Capture the cell that displays the provided text and extract its [x, y] central coordinate. 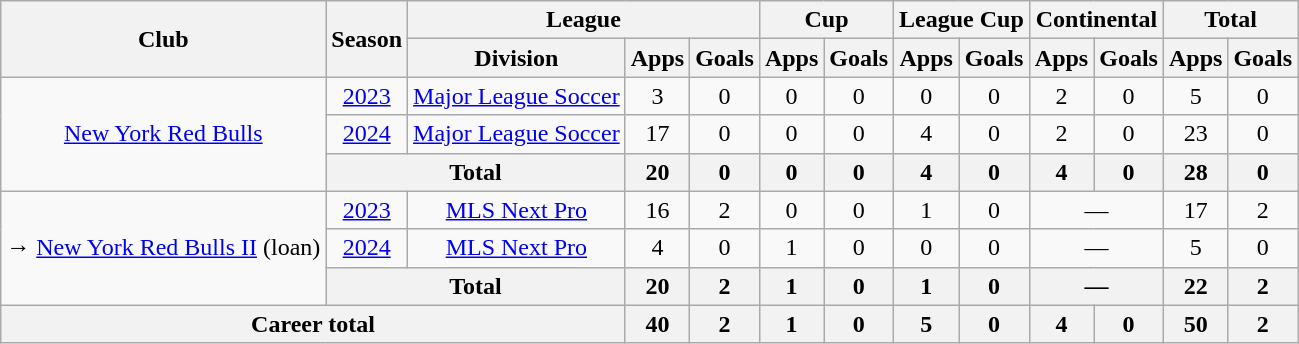
Club [164, 39]
23 [1195, 134]
League [584, 20]
50 [1195, 324]
Cup [826, 20]
New York Red Bulls [164, 134]
League Cup [962, 20]
22 [1195, 286]
16 [657, 210]
40 [657, 324]
3 [657, 96]
Continental [1096, 20]
28 [1195, 172]
Division [517, 58]
Season [367, 39]
Career total [313, 324]
→ New York Red Bulls II (loan) [164, 248]
